Determine the (x, y) coordinate at the center of the cell enclosing the given text.  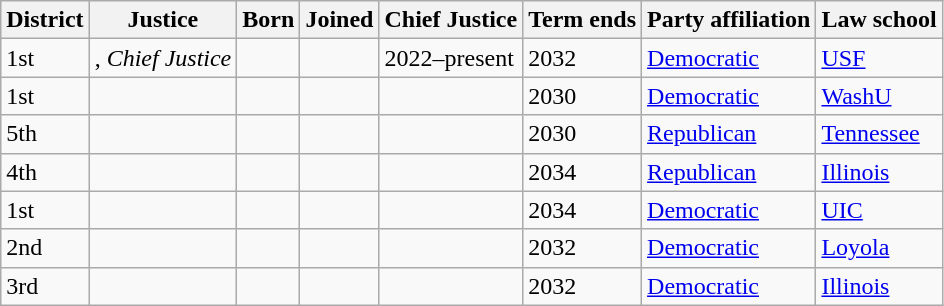
Justice (163, 20)
Law school (879, 20)
3rd (45, 286)
Tennessee (879, 134)
4th (45, 172)
USF (879, 58)
Loyola (879, 248)
Party affiliation (729, 20)
Born (268, 20)
, Chief Justice (163, 58)
Joined (340, 20)
Term ends (582, 20)
UIC (879, 210)
5th (45, 134)
Chief Justice (451, 20)
District (45, 20)
2nd (45, 248)
WashU (879, 96)
2022–present (451, 58)
